Scan for the cell matching the given text and deliver its [x, y] coordinate at center. 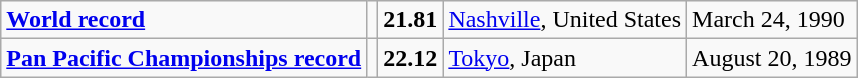
August 20, 1989 [772, 58]
March 24, 1990 [772, 20]
World record [184, 20]
21.81 [410, 20]
Pan Pacific Championships record [184, 58]
22.12 [410, 58]
Nashville, United States [565, 20]
Tokyo, Japan [565, 58]
